Capture the cell that displays the provided text and extract its [x, y] central coordinate. 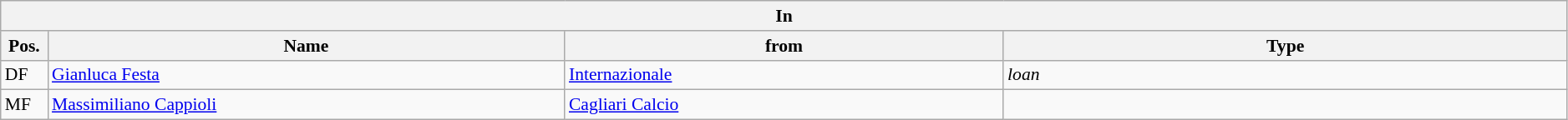
DF [24, 75]
Gianluca Festa [306, 75]
loan [1285, 75]
Cagliari Calcio [784, 105]
Internazionale [784, 75]
MF [24, 105]
Pos. [24, 46]
from [784, 46]
Type [1285, 46]
Name [306, 46]
In [784, 16]
Massimiliano Cappioli [306, 105]
